From the cell containing the given text, extract its center point as [x, y] coordinate. 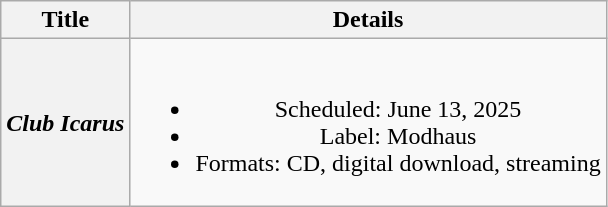
Details [368, 20]
Scheduled: June 13, 2025Label: ModhausFormats: CD, digital download, streaming [368, 122]
Title [66, 20]
Club Icarus [66, 122]
